Find where the given text appears and provide that cell's center as (x, y) coordinate. 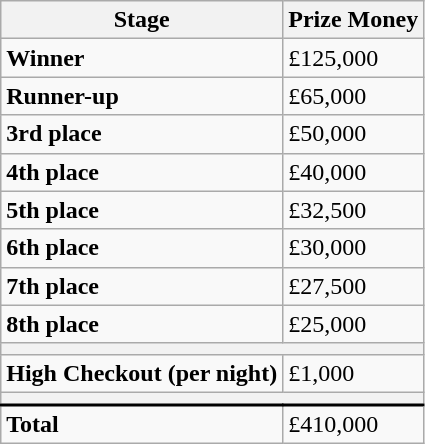
£30,000 (354, 248)
£410,000 (354, 424)
High Checkout (per night) (142, 373)
£65,000 (354, 96)
£125,000 (354, 58)
Winner (142, 58)
£40,000 (354, 172)
£1,000 (354, 373)
4th place (142, 172)
£25,000 (354, 324)
3rd place (142, 134)
5th place (142, 210)
Stage (142, 20)
7th place (142, 286)
£32,500 (354, 210)
£50,000 (354, 134)
Prize Money (354, 20)
8th place (142, 324)
Total (142, 424)
6th place (142, 248)
Runner-up (142, 96)
£27,500 (354, 286)
